Return the (X, Y) coordinate for the center point of the cell that contains the specified text.  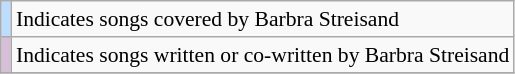
Indicates songs covered by Barbra Streisand (262, 19)
Indicates songs written or co-written by Barbra Streisand (262, 55)
